For the text-containing cell, return its midpoint in (x, y) coordinate format. 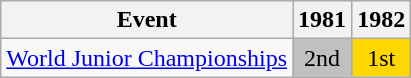
1981 (322, 20)
Event (147, 20)
2nd (322, 58)
World Junior Championships (147, 58)
1982 (382, 20)
1st (382, 58)
